Capture the cell that displays the provided text and extract its (x, y) central coordinate. 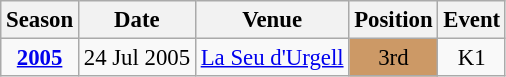
2005 (40, 58)
Venue (272, 20)
Position (394, 20)
La Seu d'Urgell (272, 58)
Event (472, 20)
3rd (394, 58)
K1 (472, 58)
24 Jul 2005 (136, 58)
Date (136, 20)
Season (40, 20)
